Detect which cell encompasses the target text, then output its [X, Y] center coordinate. 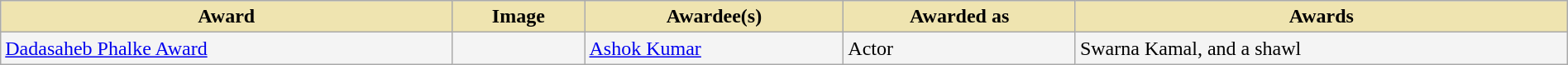
Actor [959, 48]
Awards [1322, 17]
Award [227, 17]
Image [519, 17]
Ashok Kumar [715, 48]
Awarded as [959, 17]
Swarna Kamal, and a shawl [1322, 48]
Awardee(s) [715, 17]
Dadasaheb Phalke Award [227, 48]
